Return the (x, y) coordinate for the center point of the cell that contains the specified text.  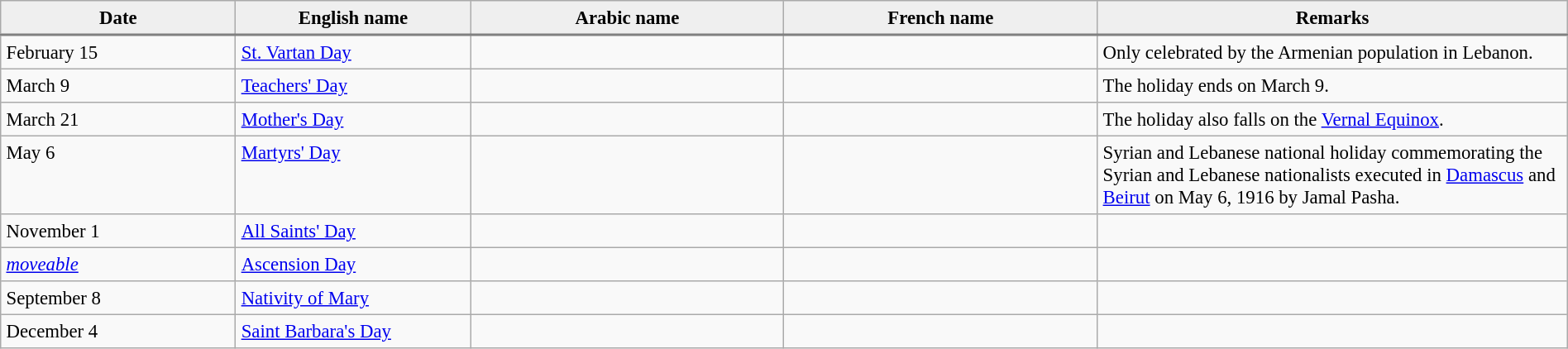
Teachers' Day (353, 85)
Remarks (1332, 18)
May 6 (118, 174)
Martyrs' Day (353, 174)
Nativity of Mary (353, 298)
September 8 (118, 298)
Saint Barbara's Day (353, 331)
The holiday also falls on the Vernal Equinox. (1332, 119)
March 9 (118, 85)
Mother's Day (353, 119)
moveable (118, 264)
March 21 (118, 119)
St. Vartan Day (353, 51)
Date (118, 18)
February 15 (118, 51)
French name (941, 18)
November 1 (118, 231)
Arabic name (627, 18)
All Saints' Day (353, 231)
December 4 (118, 331)
The holiday ends on March 9. (1332, 85)
Ascension Day (353, 264)
Only celebrated by the Armenian population in Lebanon. (1332, 51)
English name (353, 18)
